Return (x, y) of the center of cell containing provided text 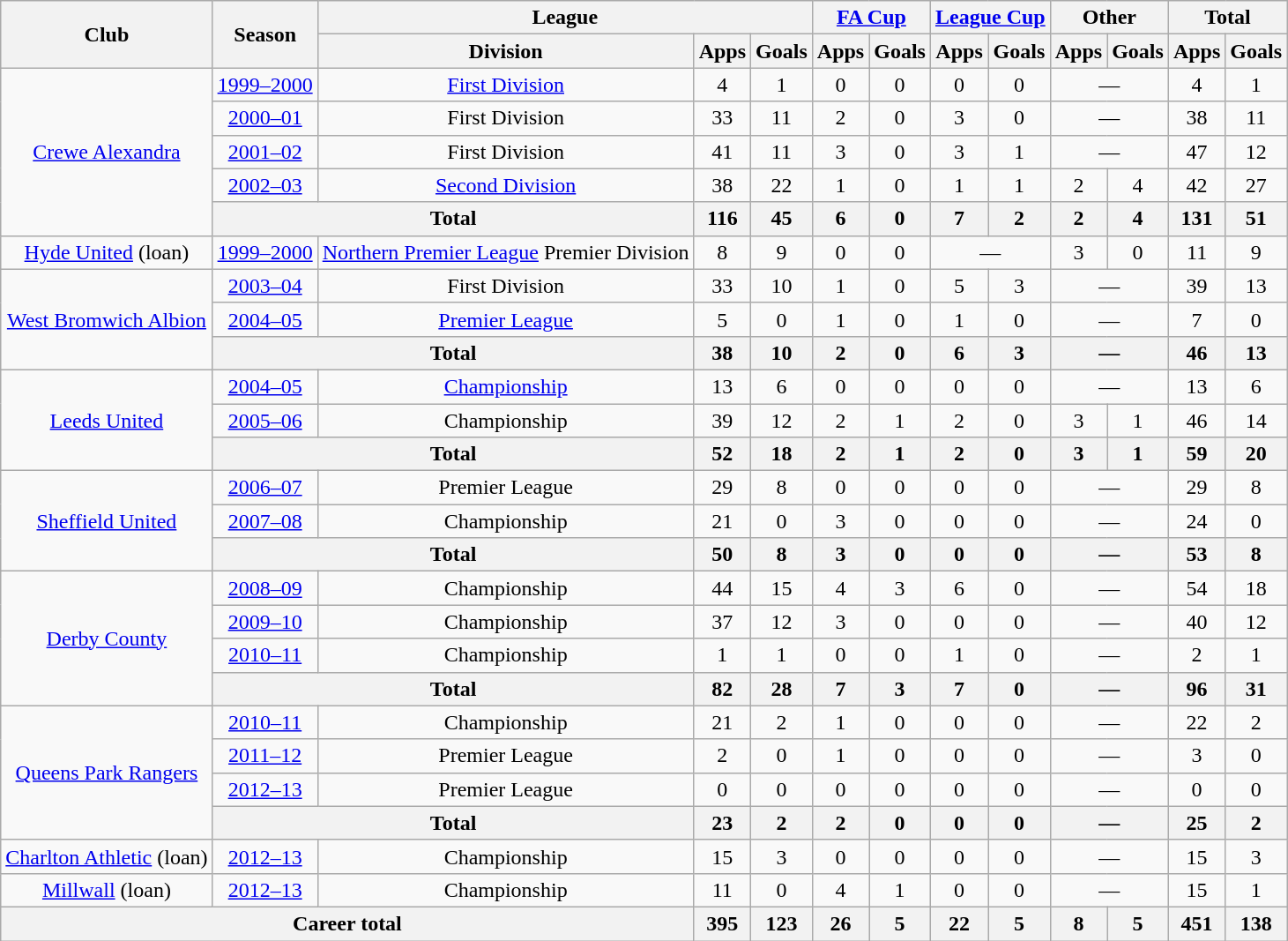
395 (722, 923)
Millwall (loan) (107, 890)
2005–06 (264, 421)
31 (1256, 689)
27 (1256, 185)
Second Division (506, 185)
116 (722, 219)
2000–01 (264, 118)
42 (1196, 185)
54 (1196, 588)
Season (264, 34)
West Bromwich Albion (107, 319)
82 (722, 689)
37 (722, 622)
2007–08 (264, 521)
40 (1196, 622)
44 (722, 588)
League Cup (990, 18)
Sheffield United (107, 521)
50 (722, 555)
Derby County (107, 639)
28 (782, 689)
41 (722, 152)
Charlton Athletic (loan) (107, 856)
2006–07 (264, 488)
59 (1196, 454)
51 (1256, 219)
FA Cup (871, 18)
Hyde United (loan) (107, 252)
23 (722, 823)
52 (722, 454)
26 (840, 923)
Club (107, 34)
2001–02 (264, 152)
Northern Premier League Premier Division (506, 252)
14 (1256, 421)
123 (782, 923)
2011–12 (264, 756)
25 (1196, 823)
131 (1196, 219)
Career total (347, 923)
2008–09 (264, 588)
League (564, 18)
24 (1196, 521)
Queens Park Rangers (107, 773)
Other (1109, 18)
20 (1256, 454)
Leeds United (107, 420)
138 (1256, 923)
96 (1196, 689)
47 (1196, 152)
2003–04 (264, 286)
451 (1196, 923)
2002–03 (264, 185)
2009–10 (264, 622)
Crewe Alexandra (107, 152)
45 (782, 219)
Division (506, 51)
53 (1196, 555)
